Detect which cell encompasses the target text, then output its (X, Y) center coordinate. 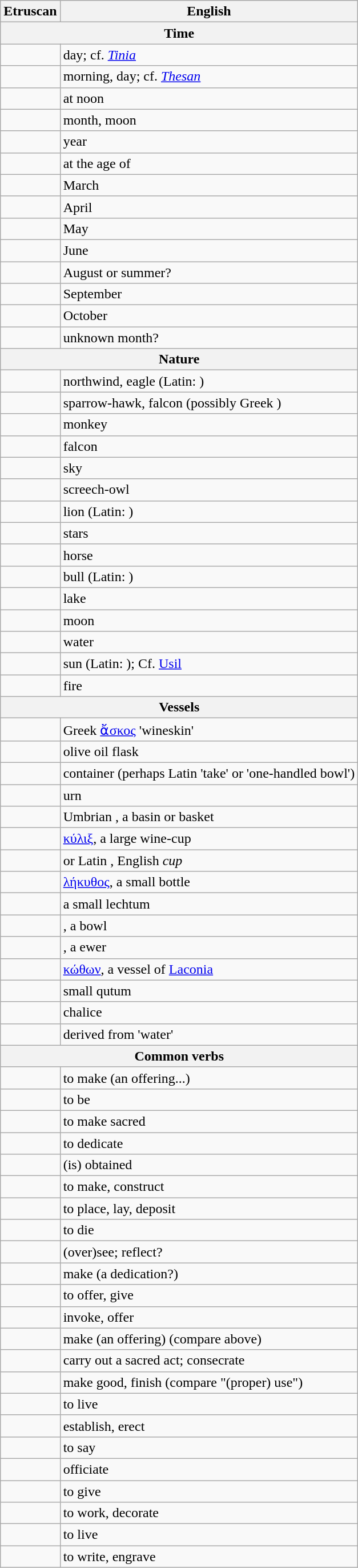
λήκυθος, a small bottle (209, 882)
sun (Latin: ); Cf. Usil (209, 664)
March (209, 185)
water (209, 642)
English (209, 11)
at the age of (209, 163)
Nature (179, 359)
invoke, offer (209, 1317)
sky (209, 468)
to be (209, 1099)
stars (209, 533)
unknown month? (209, 338)
container (perhaps Latin 'take' or 'one-handled bowl') (209, 773)
at noon (209, 98)
chalice (209, 1013)
carry out a sacred act; consecrate (209, 1361)
screech-owl (209, 490)
month, moon (209, 120)
make (an offering) (compare above) (209, 1339)
moon (209, 620)
olive oil flask (209, 751)
a small lechtum (209, 904)
κώθων, a vessel of Laconia (209, 969)
bull (Latin: ) (209, 577)
officiate (209, 1469)
to place, lay, deposit (209, 1209)
to write, engrave (209, 1557)
June (209, 250)
sparrow-hawk, falcon (possibly Greek ) (209, 403)
August or summer? (209, 273)
monkey (209, 425)
to dedicate (209, 1143)
fire (209, 686)
lion (Latin: ) (209, 511)
year (209, 142)
(is) obtained (209, 1165)
or Latin , English cup (209, 861)
to make sacred (209, 1121)
Etruscan (30, 11)
lake (209, 598)
Greek ἄσκος 'wineskin' (209, 730)
(over)see; reflect? (209, 1252)
day; cf. Tinia (209, 55)
April (209, 207)
, a ewer (209, 947)
to die (209, 1230)
urn (209, 795)
make good, finish (compare "(proper) use") (209, 1382)
, a bowl (209, 926)
derived from 'water' (209, 1034)
small qutum (209, 991)
October (209, 316)
to offer, give (209, 1295)
Time (179, 33)
to make, construct (209, 1187)
May (209, 229)
establish, erect (209, 1426)
κύλιξ, a large wine-cup (209, 839)
September (209, 294)
northwind, eagle (Latin: ) (209, 381)
to make (an offering...) (209, 1078)
falcon (209, 446)
to work, decorate (209, 1513)
Common verbs (179, 1056)
horse (209, 555)
to say (209, 1447)
morning, day; cf. Thesan (209, 77)
to give (209, 1491)
Umbrian , a basin or basket (209, 817)
make (a dedication?) (209, 1274)
Vessels (179, 707)
